Pinpoint the cell where the given text exists, returning its [X, Y] midpoint coordinate. 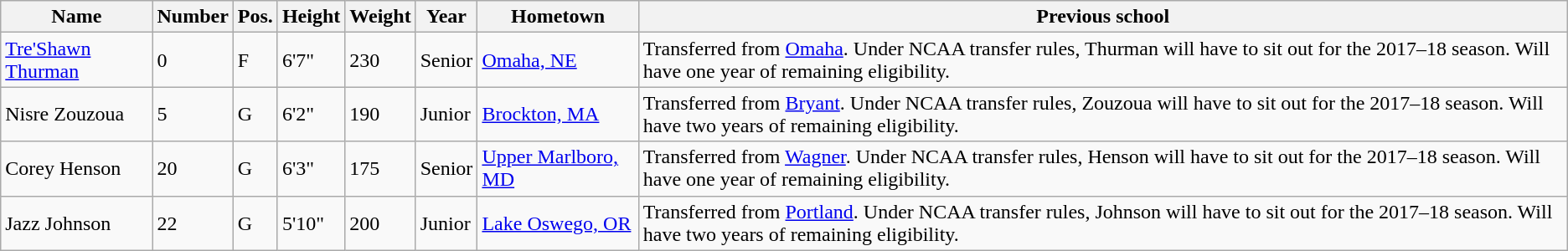
Pos. [255, 17]
22 [193, 223]
Corey Henson [77, 169]
230 [380, 60]
200 [380, 223]
Year [446, 17]
Height [311, 17]
Brockton, MA [558, 114]
0 [193, 60]
5 [193, 114]
Hometown [558, 17]
Nisre Zouzoua [77, 114]
Lake Oswego, OR [558, 223]
20 [193, 169]
Weight [380, 17]
6'7" [311, 60]
Transferred from Omaha. Under NCAA transfer rules, Thurman will have to sit out for the 2017–18 season. Will have one year of remaining eligibility. [1102, 60]
Upper Marlboro, MD [558, 169]
Jazz Johnson [77, 223]
Number [193, 17]
6'3" [311, 169]
Name [77, 17]
Tre'Shawn Thurman [77, 60]
175 [380, 169]
Previous school [1102, 17]
190 [380, 114]
Transferred from Wagner. Under NCAA transfer rules, Henson will have to sit out for the 2017–18 season. Will have one year of remaining eligibility. [1102, 169]
F [255, 60]
5'10" [311, 223]
6'2" [311, 114]
Omaha, NE [558, 60]
